Detect which cell encompasses the target text, then output its (x, y) center coordinate. 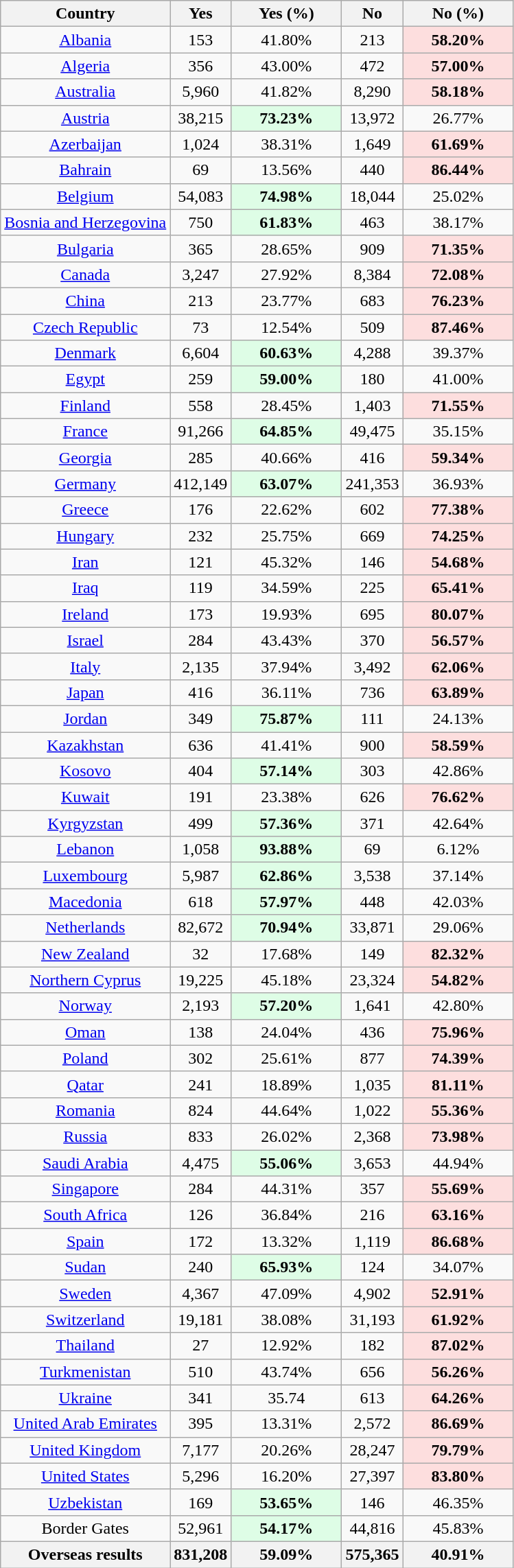
Japan (85, 692)
472 (372, 66)
62.86% (287, 876)
Belgium (85, 196)
1,119 (372, 1241)
33,871 (372, 928)
28,247 (372, 1450)
62.06% (458, 666)
55.36% (458, 1110)
38.31% (287, 144)
72.08% (458, 274)
Kazakhstan (85, 745)
3,538 (372, 876)
119 (200, 588)
35.15% (458, 432)
58.20% (458, 40)
440 (372, 170)
United States (85, 1476)
52,961 (200, 1528)
Lebanon (85, 850)
61.69% (458, 144)
436 (372, 1032)
182 (372, 1346)
149 (372, 954)
225 (372, 588)
54.68% (458, 562)
36.84% (287, 1215)
23.77% (287, 301)
40.91% (458, 1554)
499 (200, 823)
1,649 (372, 144)
356 (200, 66)
370 (372, 640)
19,225 (200, 980)
12.54% (287, 327)
831,208 (200, 1554)
Kuwait (85, 797)
172 (200, 1241)
44.94% (458, 1163)
73.98% (458, 1136)
28.45% (287, 406)
4,475 (200, 1163)
55.69% (458, 1189)
86.44% (458, 170)
32 (200, 954)
240 (200, 1267)
3,247 (200, 274)
80.07% (458, 614)
64.26% (458, 1398)
13.31% (287, 1424)
Singapore (85, 1189)
Greece (85, 510)
19.93% (287, 614)
44.31% (287, 1189)
7,177 (200, 1450)
65.41% (458, 588)
70.94% (287, 928)
1,022 (372, 1110)
121 (200, 562)
169 (200, 1502)
8,290 (372, 92)
2,135 (200, 666)
Yes (%) (287, 14)
Albania (85, 40)
Australia (85, 92)
53.65% (287, 1502)
Germany (85, 484)
82.32% (458, 954)
87.46% (458, 327)
138 (200, 1032)
824 (200, 1110)
Finland (85, 406)
18,044 (372, 196)
57.20% (287, 1006)
86.68% (458, 1241)
2,368 (372, 1136)
4,902 (372, 1294)
16.20% (287, 1476)
Macedonia (85, 902)
73.23% (287, 118)
38.08% (287, 1320)
New Zealand (85, 954)
Border Gates (85, 1528)
Russia (85, 1136)
669 (372, 536)
47.09% (287, 1294)
2,193 (200, 1006)
1,403 (372, 406)
75.96% (458, 1032)
19,181 (200, 1320)
41.82% (287, 92)
23.38% (287, 797)
38.17% (458, 222)
24.13% (458, 718)
86.69% (458, 1424)
Kyrgyzstan (85, 823)
58.18% (458, 92)
38,215 (200, 118)
44,816 (372, 1528)
833 (200, 1136)
United Arab Emirates (85, 1424)
Hungary (85, 536)
448 (372, 902)
56.57% (458, 640)
510 (200, 1372)
74.39% (458, 1058)
57.00% (458, 66)
43.74% (287, 1372)
74.98% (287, 196)
54.17% (287, 1528)
27.92% (287, 274)
Overseas results (85, 1554)
71.35% (458, 248)
34.59% (287, 588)
463 (372, 222)
404 (200, 771)
412,149 (200, 484)
China (85, 301)
349 (200, 718)
357 (372, 1189)
900 (372, 745)
Romania (85, 1110)
76.23% (458, 301)
45.83% (458, 1528)
23,324 (372, 980)
18.89% (287, 1084)
79.79% (458, 1450)
42.80% (458, 1006)
285 (200, 458)
Uzbekistan (85, 1502)
Yes (200, 14)
No (372, 14)
56.26% (458, 1372)
42.64% (458, 823)
81.11% (458, 1084)
57.14% (287, 771)
52.91% (458, 1294)
43.00% (287, 66)
126 (200, 1215)
Israel (85, 640)
6.12% (458, 850)
656 (372, 1372)
74.25% (458, 536)
3,653 (372, 1163)
63.16% (458, 1215)
12.92% (287, 1346)
259 (200, 379)
39.37% (458, 353)
232 (200, 536)
26.02% (287, 1136)
28.65% (287, 248)
750 (200, 222)
42.86% (458, 771)
55.06% (287, 1163)
736 (372, 692)
45.18% (287, 980)
683 (372, 301)
13.32% (287, 1241)
575,365 (372, 1554)
36.11% (287, 692)
27 (200, 1346)
25.61% (287, 1058)
22.62% (287, 510)
Bosnia and Herzegovina (85, 222)
602 (372, 510)
63.89% (458, 692)
61.92% (458, 1320)
Switzerland (85, 1320)
877 (372, 1058)
Thailand (85, 1346)
216 (372, 1215)
Luxembourg (85, 876)
1,641 (372, 1006)
59.00% (287, 379)
Qatar (85, 1084)
303 (372, 771)
60.63% (287, 353)
Sweden (85, 1294)
395 (200, 1424)
Denmark (85, 353)
371 (372, 823)
Oman (85, 1032)
111 (372, 718)
41.00% (458, 379)
93.88% (287, 850)
63.07% (287, 484)
176 (200, 510)
6,604 (200, 353)
302 (200, 1058)
13,972 (372, 118)
Iraq (85, 588)
Austria (85, 118)
Egypt (85, 379)
76.62% (458, 797)
3,492 (372, 666)
124 (372, 1267)
909 (372, 248)
Czech Republic (85, 327)
613 (372, 1398)
46.35% (458, 1502)
695 (372, 614)
42.03% (458, 902)
61.83% (287, 222)
87.02% (458, 1346)
5,987 (200, 876)
54.82% (458, 980)
618 (200, 902)
91,266 (200, 432)
41.41% (287, 745)
25.75% (287, 536)
Ukraine (85, 1398)
77.38% (458, 510)
United Kingdom (85, 1450)
25.02% (458, 196)
45.32% (287, 562)
83.80% (458, 1476)
5,296 (200, 1476)
Ireland (85, 614)
57.97% (287, 902)
Poland (85, 1058)
Norway (85, 1006)
Northern Cyprus (85, 980)
34.07% (458, 1267)
75.87% (287, 718)
636 (200, 745)
35.74 (287, 1398)
No (%) (458, 14)
France (85, 432)
27,397 (372, 1476)
Jordan (85, 718)
Saudi Arabia (85, 1163)
29.06% (458, 928)
180 (372, 379)
Netherlands (85, 928)
1,024 (200, 144)
626 (372, 797)
173 (200, 614)
71.55% (458, 406)
82,672 (200, 928)
Azerbaijan (85, 144)
341 (200, 1398)
241 (200, 1084)
8,384 (372, 274)
509 (372, 327)
26.77% (458, 118)
73 (200, 327)
31,193 (372, 1320)
Canada (85, 274)
59.34% (458, 458)
1,058 (200, 850)
153 (200, 40)
Turkmenistan (85, 1372)
59.09% (287, 1554)
Bulgaria (85, 248)
24.04% (287, 1032)
Algeria (85, 66)
37.94% (287, 666)
Bahrain (85, 170)
57.36% (287, 823)
13.56% (287, 170)
5,960 (200, 92)
43.43% (287, 640)
40.66% (287, 458)
Iran (85, 562)
191 (200, 797)
4,367 (200, 1294)
37.14% (458, 876)
4,288 (372, 353)
41.80% (287, 40)
241,353 (372, 484)
49,475 (372, 432)
44.64% (287, 1110)
Spain (85, 1241)
58.59% (458, 745)
Kosovo (85, 771)
17.68% (287, 954)
54,083 (200, 196)
Italy (85, 666)
Sudan (85, 1267)
1,035 (372, 1084)
65.93% (287, 1267)
Country (85, 14)
36.93% (458, 484)
64.85% (287, 432)
2,572 (372, 1424)
South Africa (85, 1215)
Georgia (85, 458)
20.26% (287, 1450)
365 (200, 248)
558 (200, 406)
